Identify which cell holds the provided text, then report its [x, y] central coordinate. 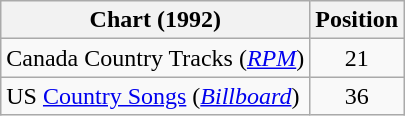
US Country Songs (Billboard) [156, 96]
Canada Country Tracks (RPM) [156, 58]
Position [357, 20]
Chart (1992) [156, 20]
36 [357, 96]
21 [357, 58]
